Locate the cell with the specified text and output its (X, Y) center coordinate. 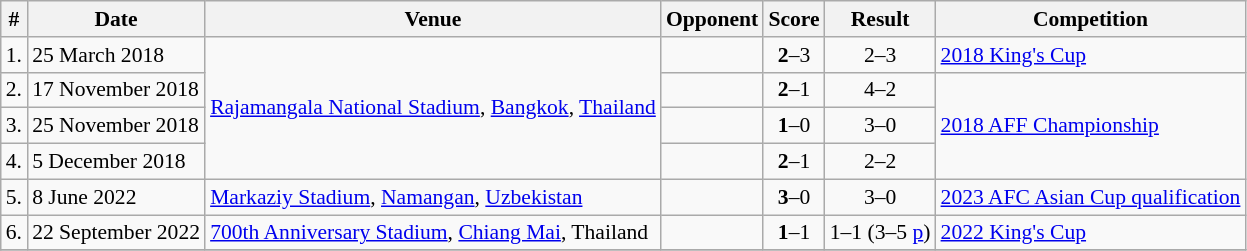
Date (116, 19)
Score (794, 19)
4–2 (880, 90)
700th Anniversary Stadium, Chiang Mai, Thailand (433, 233)
22 September 2022 (116, 233)
Opponent (712, 19)
5. (14, 197)
1. (14, 55)
1–0 (794, 126)
2022 King's Cup (1091, 233)
5 December 2018 (116, 162)
17 November 2018 (116, 90)
2. (14, 90)
2018 AFF Championship (1091, 126)
25 November 2018 (116, 126)
6. (14, 233)
# (14, 19)
2018 King's Cup (1091, 55)
Competition (1091, 19)
1–1 (794, 233)
4. (14, 162)
Markaziy Stadium, Namangan, Uzbekistan (433, 197)
Result (880, 19)
3. (14, 126)
1–1 (3–5 p) (880, 233)
2023 AFC Asian Cup qualification (1091, 197)
8 June 2022 (116, 197)
25 March 2018 (116, 55)
Rajamangala National Stadium, Bangkok, Thailand (433, 108)
Venue (433, 19)
2–2 (880, 162)
